Determine the (X, Y) coordinate at the center of the cell enclosing the given text.  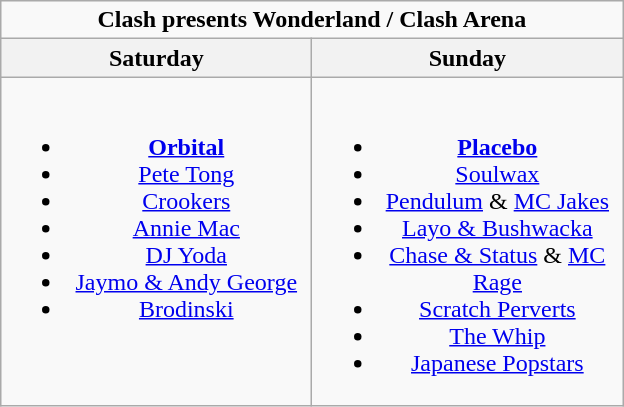
Saturday (156, 58)
Sunday (468, 58)
Clash presents Wonderland / Clash Arena (312, 20)
PlaceboSoulwaxPendulum & MC JakesLayo & BushwackaChase & Status & MC RageScratch PervertsThe WhipJapanese Popstars (468, 242)
OrbitalPete TongCrookersAnnie MacDJ YodaJaymo & Andy GeorgeBrodinski (156, 242)
